For the text-containing cell, return its midpoint in [X, Y] coordinate format. 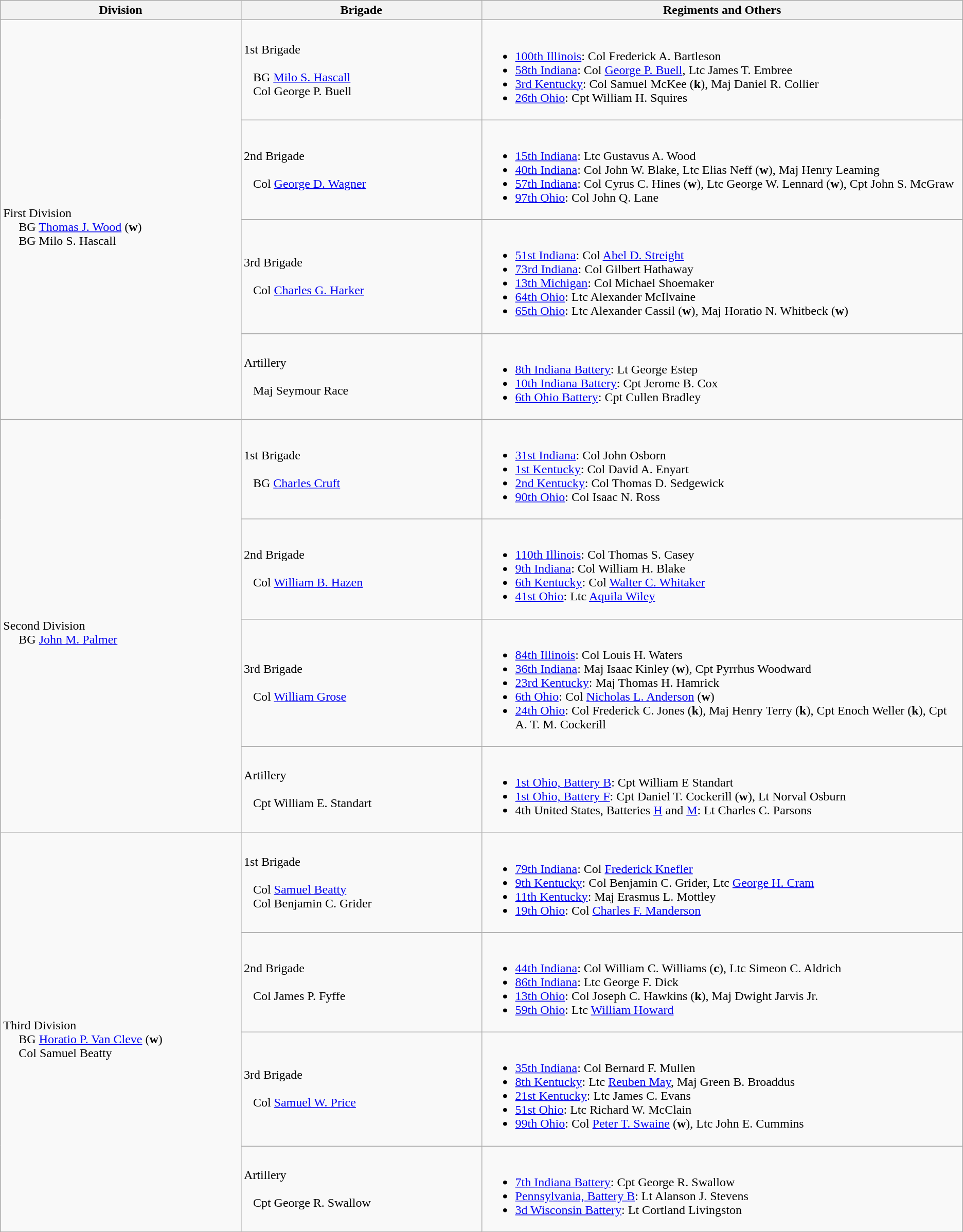
3rd Brigade Col Samuel W. Price [361, 1088]
31st Indiana: Col John Osborn1st Kentucky: Col David A. Enyart2nd Kentucky: Col Thomas D. Sedgewick90th Ohio: Col Isaac N. Ross [722, 469]
Brigade [361, 10]
Regiments and Others [722, 10]
First Division BG Thomas J. Wood (w) BG Milo S. Hascall [121, 220]
Artillery Maj Seymour Race [361, 377]
110th Illinois: Col Thomas S. Casey9th Indiana: Col William H. Blake6th Kentucky: Col Walter C. Whitaker41st Ohio: Ltc Aquila Wiley [722, 569]
Artillery Cpt William E. Standart [361, 789]
7th Indiana Battery: Cpt George R. SwallowPennsylvania, Battery B: Lt Alanson J. Stevens3d Wisconsin Battery: Lt Cortland Livingston [722, 1189]
Second Division BG John M. Palmer [121, 626]
3rd Brigade Col Charles G. Harker [361, 277]
8th Indiana Battery: Lt George Estep10th Indiana Battery: Cpt Jerome B. Cox6th Ohio Battery: Cpt Cullen Bradley [722, 377]
1st Brigade Col Samuel Beatty Col Benjamin C. Grider [361, 882]
2nd Brigade Col William B. Hazen [361, 569]
3rd Brigade Col William Grose [361, 683]
Division [121, 10]
Third Division BG Horatio P. Van Cleve (w) Col Samuel Beatty [121, 1032]
Artillery Cpt George R. Swallow [361, 1189]
2nd Brigade Col George D. Wagner [361, 170]
2nd Brigade Col James P. Fyffe [361, 982]
1st Brigade BG Charles Cruft [361, 469]
1st Brigade BG Milo S. Hascall Col George P. Buell [361, 70]
